Identify which cell holds the provided text, then report its [X, Y] central coordinate. 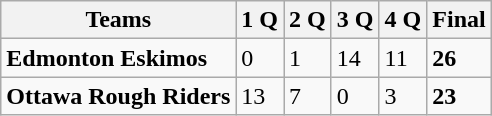
7 [308, 96]
Edmonton Eskimos [118, 58]
23 [459, 96]
14 [355, 58]
Final [459, 20]
13 [260, 96]
2 Q [308, 20]
4 Q [403, 20]
Ottawa Rough Riders [118, 96]
3 [403, 96]
3 Q [355, 20]
1 [308, 58]
Teams [118, 20]
11 [403, 58]
26 [459, 58]
1 Q [260, 20]
